Determine the (X, Y) coordinate at the center of the cell enclosing the given text.  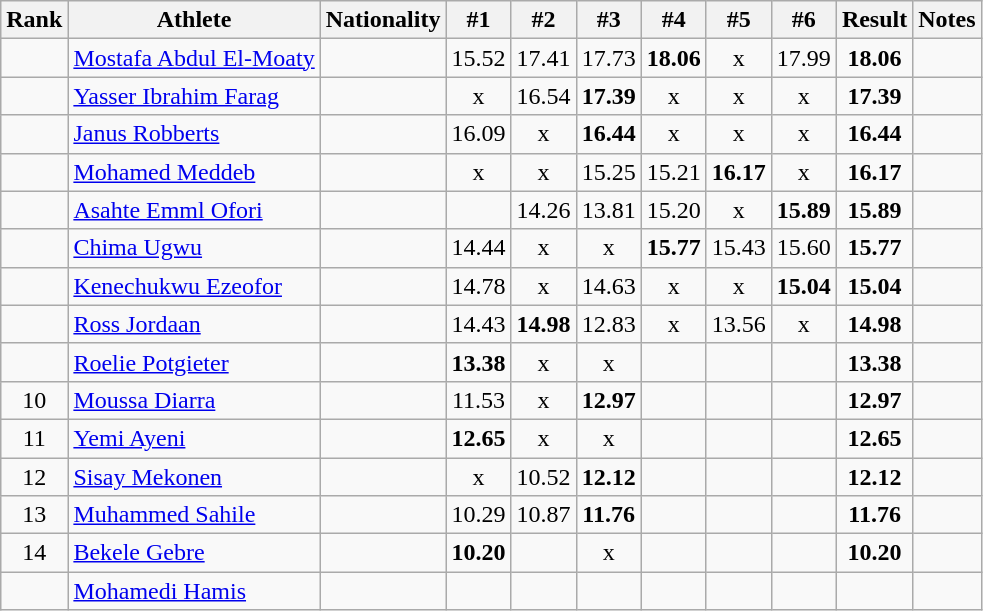
12 (34, 477)
12.83 (608, 324)
10.52 (544, 477)
15.43 (738, 248)
Kenechukwu Ezeofor (194, 286)
Yasser Ibrahim Farag (194, 96)
Mostafa Abdul El-Moaty (194, 58)
Mohamed Meddeb (194, 172)
13.81 (608, 210)
Muhammed Sahile (194, 515)
15.60 (804, 248)
Rank (34, 20)
#2 (544, 20)
10.87 (544, 515)
#6 (804, 20)
#5 (738, 20)
17.99 (804, 58)
#1 (478, 20)
14.26 (544, 210)
Yemi Ayeni (194, 438)
11.53 (478, 400)
Result (874, 20)
14.78 (478, 286)
Mohamedi Hamis (194, 591)
16.09 (478, 134)
10 (34, 400)
Ross Jordaan (194, 324)
17.73 (608, 58)
#3 (608, 20)
14 (34, 553)
Athlete (194, 20)
15.20 (674, 210)
14.43 (478, 324)
16.54 (544, 96)
15.25 (608, 172)
Asahte Emml Ofori (194, 210)
Sisay Mekonen (194, 477)
15.52 (478, 58)
14.63 (608, 286)
Nationality (383, 20)
Chima Ugwu (194, 248)
10.29 (478, 515)
14.44 (478, 248)
13 (34, 515)
Notes (947, 20)
11 (34, 438)
Roelie Potgieter (194, 362)
13.56 (738, 324)
17.41 (544, 58)
#4 (674, 20)
Moussa Diarra (194, 400)
Janus Robberts (194, 134)
15.21 (674, 172)
Bekele Gebre (194, 553)
